Scan for the cell matching the given text and deliver its (x, y) coordinate at center. 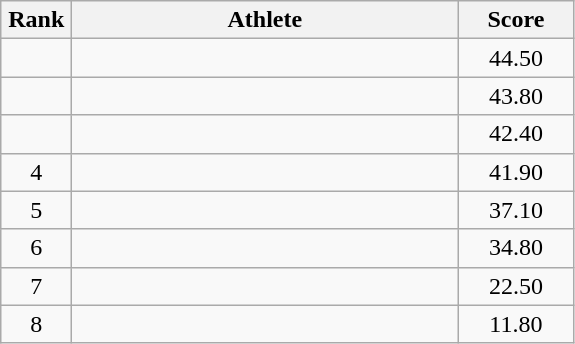
Rank (36, 20)
34.80 (516, 248)
7 (36, 286)
8 (36, 324)
22.50 (516, 286)
43.80 (516, 96)
41.90 (516, 172)
6 (36, 248)
Athlete (265, 20)
5 (36, 210)
42.40 (516, 134)
11.80 (516, 324)
37.10 (516, 210)
Score (516, 20)
4 (36, 172)
44.50 (516, 58)
